From the cell containing the given text, extract its center point as [x, y] coordinate. 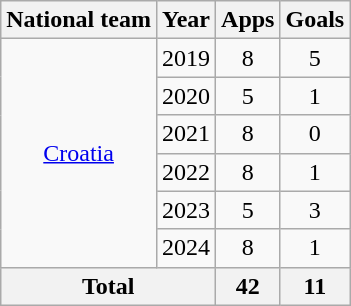
2019 [186, 58]
Goals [315, 20]
2021 [186, 134]
2024 [186, 248]
Croatia [79, 153]
42 [248, 286]
11 [315, 286]
2020 [186, 96]
0 [315, 134]
2023 [186, 210]
Year [186, 20]
Apps [248, 20]
National team [79, 20]
Total [108, 286]
3 [315, 210]
2022 [186, 172]
